Determine the [x, y] coordinate at the center of the cell enclosing the given text.  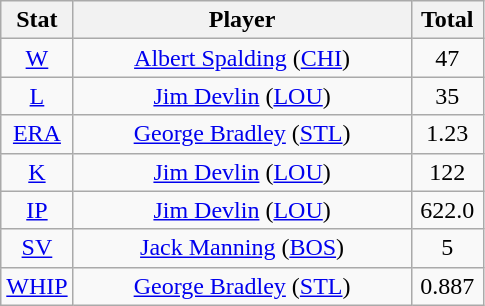
SV [37, 248]
5 [447, 248]
1.23 [447, 134]
35 [447, 96]
W [37, 58]
ERA [37, 134]
Total [447, 20]
Stat [37, 20]
L [37, 96]
WHIP [37, 286]
IP [37, 210]
0.887 [447, 286]
122 [447, 172]
Player [242, 20]
47 [447, 58]
622.0 [447, 210]
Jack Manning (BOS) [242, 248]
Albert Spalding (CHI) [242, 58]
K [37, 172]
